Provide the (x, y) coordinate of the cell's center where the given text is located.  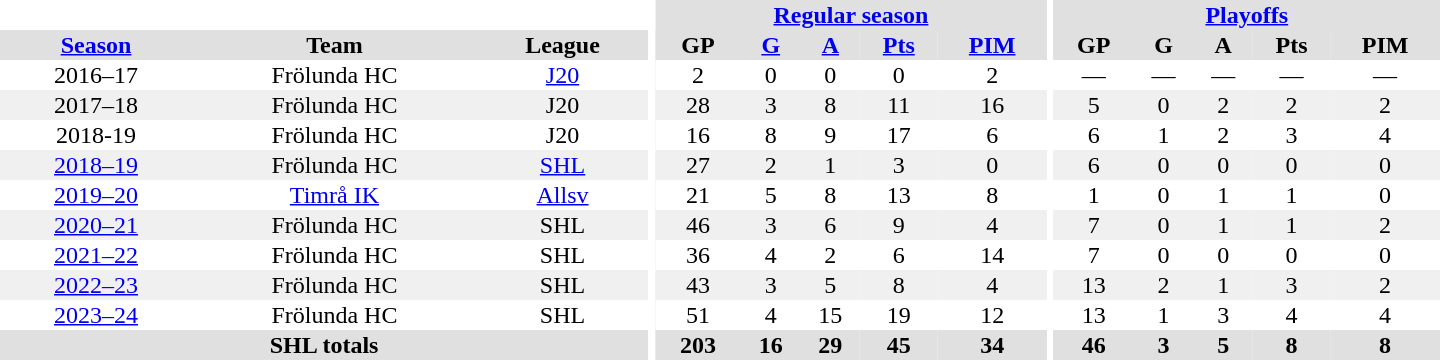
2018–19 (96, 165)
SHL totals (324, 345)
Playoffs (1247, 15)
League (562, 45)
2019–20 (96, 195)
21 (698, 195)
Regular season (851, 15)
17 (898, 135)
29 (831, 345)
11 (898, 105)
2017–18 (96, 105)
203 (698, 345)
2018-19 (96, 135)
2022–23 (96, 285)
14 (992, 255)
2020–21 (96, 225)
Team (334, 45)
2023–24 (96, 315)
27 (698, 165)
15 (831, 315)
12 (992, 315)
2021–22 (96, 255)
Timrå IK (334, 195)
28 (698, 105)
45 (898, 345)
51 (698, 315)
Season (96, 45)
2016–17 (96, 75)
36 (698, 255)
19 (898, 315)
34 (992, 345)
Allsv (562, 195)
43 (698, 285)
